Capture the cell that displays the provided text and extract its [X, Y] central coordinate. 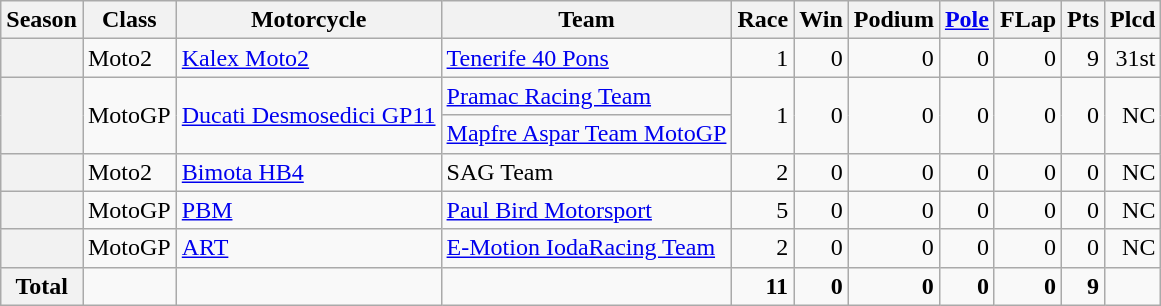
ART [308, 248]
Pole [966, 20]
11 [763, 286]
Paul Bird Motorsport [586, 210]
Season [42, 20]
Pts [1084, 20]
Team [586, 20]
5 [763, 210]
31st [1133, 58]
Kalex Moto2 [308, 58]
Win [822, 20]
Plcd [1133, 20]
Podium [894, 20]
Tenerife 40 Pons [586, 58]
Ducati Desmosedici GP11 [308, 115]
FLap [1028, 20]
Class [129, 20]
Total [42, 286]
PBM [308, 210]
SAG Team [586, 172]
Bimota HB4 [308, 172]
Motorcycle [308, 20]
E-Motion IodaRacing Team [586, 248]
Pramac Racing Team [586, 96]
Race [763, 20]
Mapfre Aspar Team MotoGP [586, 134]
